Detect which cell encompasses the target text, then output its (X, Y) center coordinate. 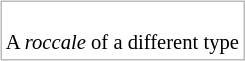
A roccale of a different type (122, 32)
